Output the (X, Y) coordinate of the center of the cell containing the given text.  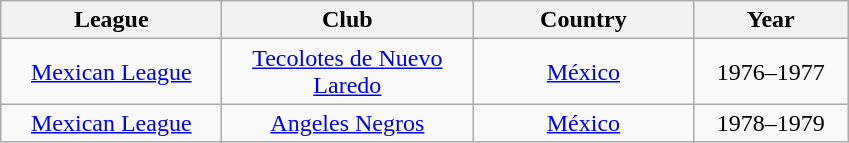
Year (771, 20)
Country (584, 20)
League (112, 20)
Club (348, 20)
1976–1977 (771, 72)
Angeles Negros (348, 123)
Tecolotes de Nuevo Laredo (348, 72)
1978–1979 (771, 123)
